Find where the given text appears and provide that cell's center as [X, Y] coordinate. 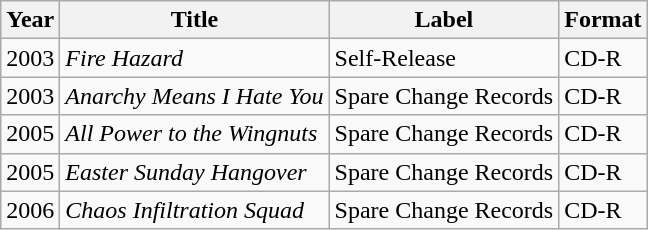
Format [603, 20]
All Power to the Wingnuts [194, 134]
Fire Hazard [194, 58]
Easter Sunday Hangover [194, 172]
Self-Release [444, 58]
Label [444, 20]
Anarchy Means I Hate You [194, 96]
Year [30, 20]
2006 [30, 210]
Title [194, 20]
Chaos Infiltration Squad [194, 210]
